Locate the cell with the specified text and output its [X, Y] center coordinate. 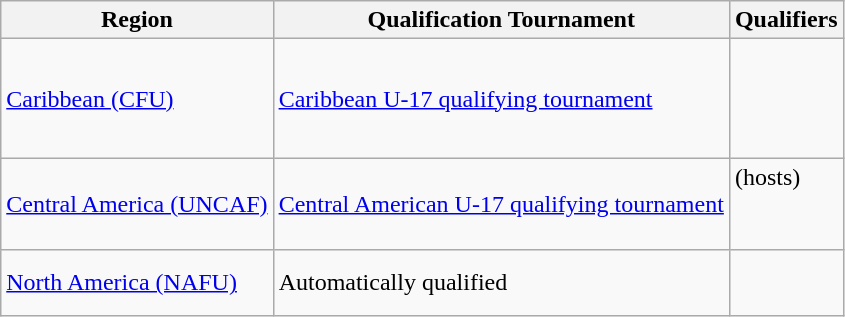
Automatically qualified [501, 282]
Central American U-17 qualifying tournament [501, 204]
Qualification Tournament [501, 20]
(hosts) [786, 204]
North America (NAFU) [137, 282]
Caribbean U-17 qualifying tournament [501, 98]
Qualifiers [786, 20]
Caribbean (CFU) [137, 98]
Region [137, 20]
Central America (UNCAF) [137, 204]
